Return [x, y] of the center of cell containing provided text 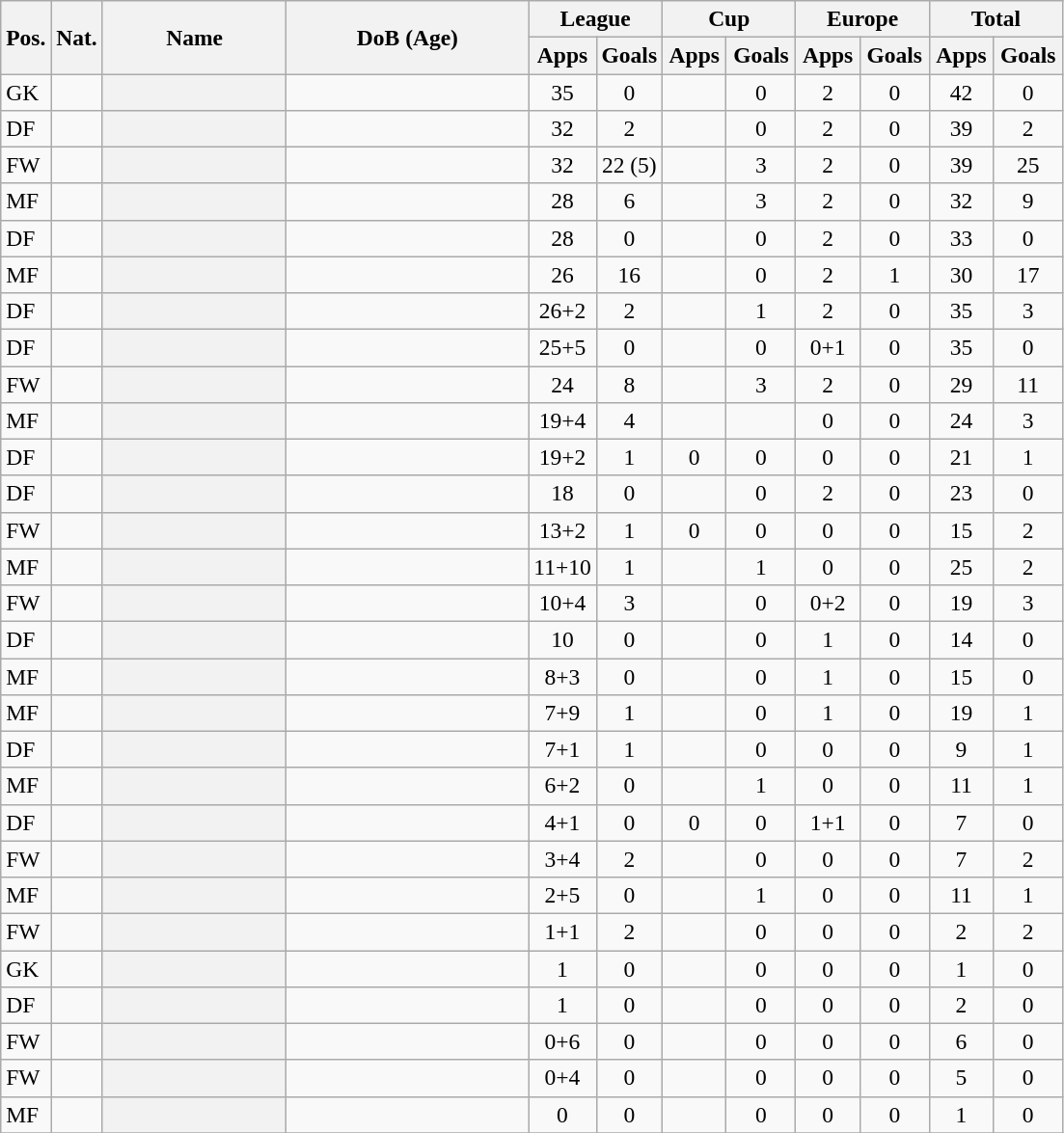
0+6 [562, 1041]
13+2 [562, 530]
19+2 [562, 457]
0+4 [562, 1078]
0+1 [828, 347]
25+5 [562, 347]
7+1 [562, 749]
26+2 [562, 310]
7+9 [562, 713]
3+4 [562, 859]
33 [961, 238]
8+3 [562, 676]
Pos. [26, 37]
17 [1028, 275]
0+2 [828, 603]
League [596, 18]
16 [629, 275]
23 [961, 494]
4+1 [562, 823]
Total [996, 18]
29 [961, 384]
26 [562, 275]
Name [195, 37]
Nat. [77, 37]
4 [629, 420]
2+5 [562, 895]
22 (5) [629, 165]
DoB (Age) [407, 37]
5 [961, 1078]
Europe [862, 18]
6+2 [562, 786]
11+10 [562, 567]
42 [961, 92]
14 [961, 639]
8 [629, 384]
18 [562, 494]
21 [961, 457]
19+4 [562, 420]
Cup [729, 18]
10 [562, 639]
30 [961, 275]
10+4 [562, 603]
